Capture the cell that displays the provided text and extract its (X, Y) central coordinate. 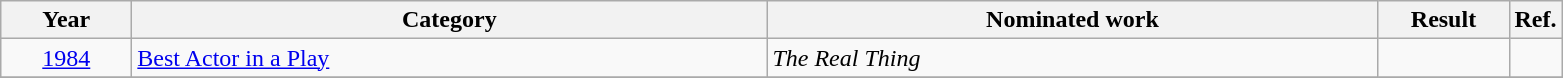
Result (1444, 20)
Best Actor in a Play (450, 58)
The Real Thing (1072, 58)
Nominated work (1072, 20)
Year (66, 20)
Ref. (1536, 20)
Category (450, 20)
1984 (66, 58)
